Extract the [X, Y] coordinate from the center of the cell holding the provided text.  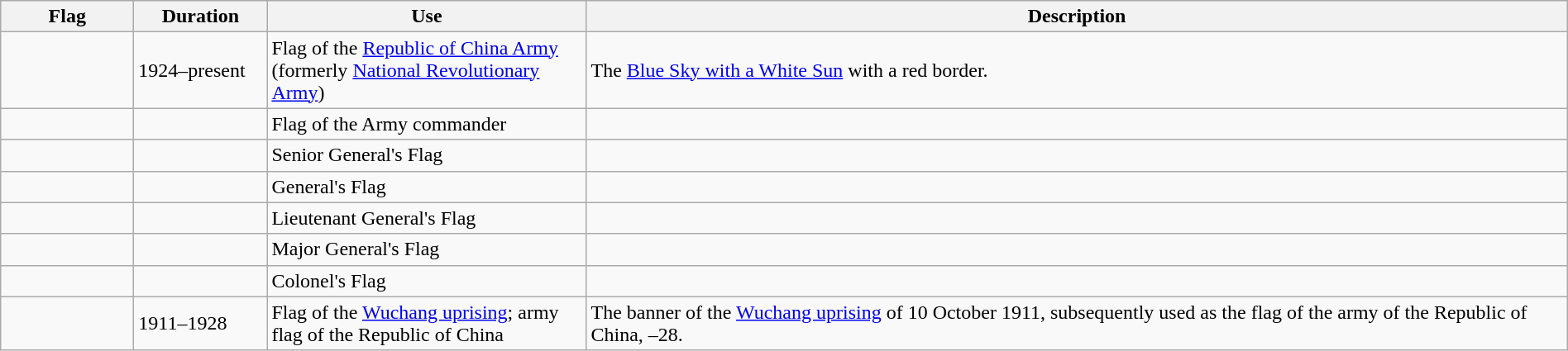
Major General's Flag [427, 249]
General's Flag [427, 187]
Flag of the Republic of China Army (formerly National Revolutionary Army) [427, 70]
Senior General's Flag [427, 155]
1911–1928 [200, 324]
The Blue Sky with a White Sun with a red border. [1077, 70]
Flag of the Army commander [427, 124]
Colonel's Flag [427, 281]
Flag [68, 17]
The banner of the Wuchang uprising of 10 October 1911, subsequently used as the flag of the army of the Republic of China, –28. [1077, 324]
Use [427, 17]
Duration [200, 17]
Lieutenant General's Flag [427, 218]
1924–present [200, 70]
Flag of the Wuchang uprising; army flag of the Republic of China [427, 324]
Description [1077, 17]
